Identify which cell holds the provided text, then report its (x, y) central coordinate. 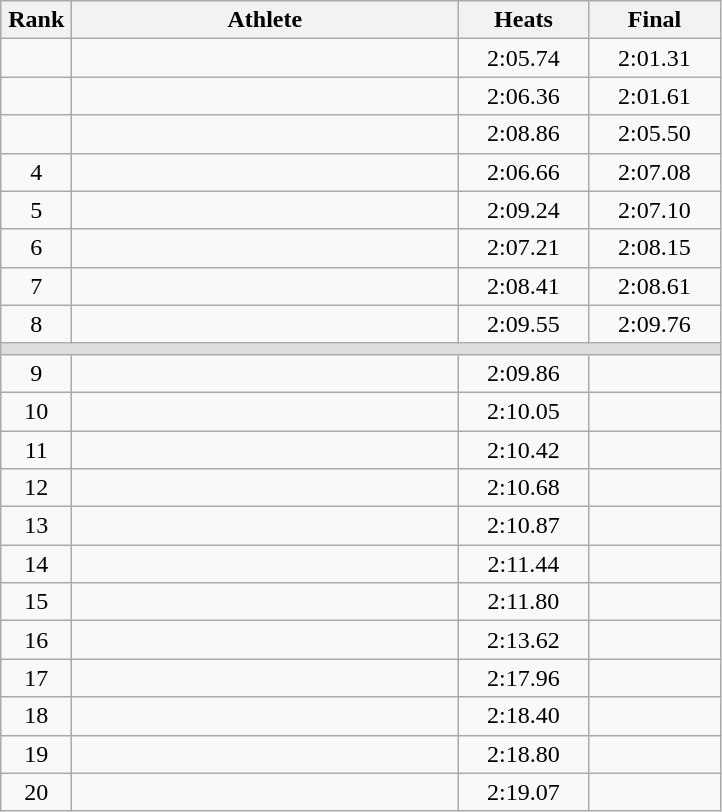
10 (36, 411)
2:07.10 (654, 210)
2:08.41 (524, 286)
2:09.55 (524, 324)
18 (36, 716)
2:10.87 (524, 526)
Rank (36, 20)
2:05.74 (524, 58)
14 (36, 564)
2:06.36 (524, 96)
2:11.44 (524, 564)
2:07.08 (654, 172)
2:05.50 (654, 134)
2:10.42 (524, 449)
17 (36, 678)
2:01.31 (654, 58)
15 (36, 602)
16 (36, 640)
19 (36, 754)
2:08.61 (654, 286)
2:09.24 (524, 210)
11 (36, 449)
2:06.66 (524, 172)
Heats (524, 20)
6 (36, 248)
2:13.62 (524, 640)
2:18.80 (524, 754)
13 (36, 526)
7 (36, 286)
2:08.15 (654, 248)
Final (654, 20)
4 (36, 172)
2:09.86 (524, 373)
Athlete (265, 20)
2:18.40 (524, 716)
2:08.86 (524, 134)
2:09.76 (654, 324)
5 (36, 210)
2:07.21 (524, 248)
12 (36, 488)
9 (36, 373)
8 (36, 324)
2:17.96 (524, 678)
2:10.05 (524, 411)
2:01.61 (654, 96)
20 (36, 792)
2:19.07 (524, 792)
2:11.80 (524, 602)
2:10.68 (524, 488)
